Return (x, y) of the center of cell containing provided text 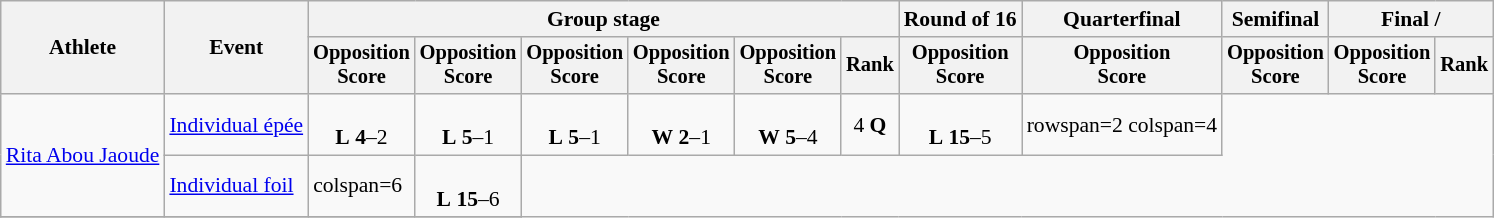
Event (236, 48)
L 4–2 (362, 124)
Athlete (83, 48)
colspan=6 (362, 186)
Individual foil (236, 186)
rowspan=2 colspan=4 (1122, 124)
Final / (1411, 19)
L 15–5 (960, 124)
Rita Abou Jaoude (83, 155)
Group stage (604, 19)
L 15–6 (468, 186)
4 Q (870, 124)
Semifinal (1276, 19)
Round of 16 (960, 19)
W 5–4 (788, 124)
Individual épée (236, 124)
Quarterfinal (1122, 19)
W 2–1 (682, 124)
